For the text-containing cell, return its midpoint in [x, y] coordinate format. 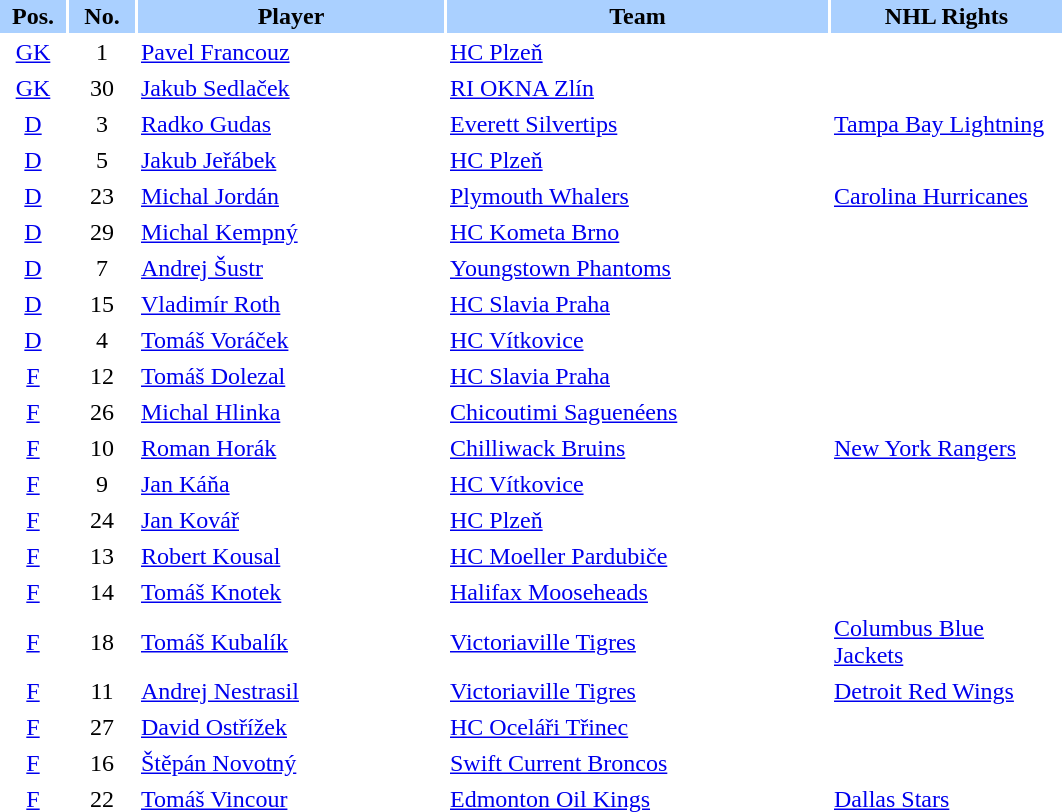
18 [102, 642]
3 [102, 124]
12 [102, 376]
30 [102, 88]
15 [102, 304]
HC Oceláři Třinec [638, 728]
Michal Jordán [291, 196]
Tomáš Dolezal [291, 376]
Tomáš Knotek [291, 592]
Plymouth Whalers [638, 196]
Swift Current Broncos [638, 764]
26 [102, 412]
HC Moeller Pardubiče [638, 556]
Tampa Bay Lightning [946, 124]
Michal Kempný [291, 232]
Jakub Jeřábek [291, 160]
Columbus Blue Jackets [946, 642]
RI OKNA Zlín [638, 88]
Andrej Šustr [291, 268]
9 [102, 484]
Jan Káňa [291, 484]
HC Kometa Brno [638, 232]
Andrej Nestrasil [291, 692]
No. [102, 16]
NHL Rights [946, 16]
Youngstown Phantoms [638, 268]
24 [102, 520]
Team [638, 16]
7 [102, 268]
Chilliwack Bruins [638, 448]
Pos. [33, 16]
23 [102, 196]
Radko Gudas [291, 124]
14 [102, 592]
1 [102, 52]
Carolina Hurricanes [946, 196]
Pavel Francouz [291, 52]
10 [102, 448]
16 [102, 764]
29 [102, 232]
Everett Silvertips [638, 124]
4 [102, 340]
Tomáš Voráček [291, 340]
Vladimír Roth [291, 304]
Detroit Red Wings [946, 692]
5 [102, 160]
Štěpán Novotný [291, 764]
Robert Kousal [291, 556]
Roman Horák [291, 448]
13 [102, 556]
11 [102, 692]
New York Rangers [946, 448]
Tomáš Kubalík [291, 642]
Jan Kovář [291, 520]
27 [102, 728]
David Ostřížek [291, 728]
Halifax Mooseheads [638, 592]
Player [291, 16]
Michal Hlinka [291, 412]
Jakub Sedlaček [291, 88]
Chicoutimi Saguenéens [638, 412]
